Search for the cell housing the specified text and yield its [x, y] center coordinate. 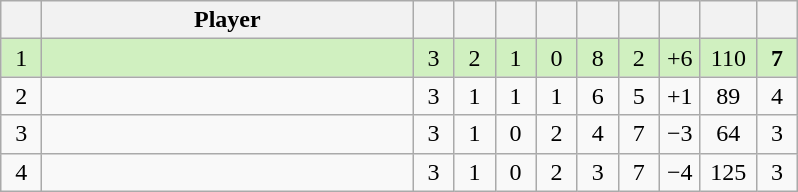
+1 [680, 96]
110 [728, 58]
64 [728, 134]
+6 [680, 58]
6 [598, 96]
125 [728, 172]
5 [638, 96]
89 [728, 96]
8 [598, 58]
Player [228, 20]
−3 [680, 134]
−4 [680, 172]
